Provide the [x, y] coordinate of the cell's center where the given text is located.  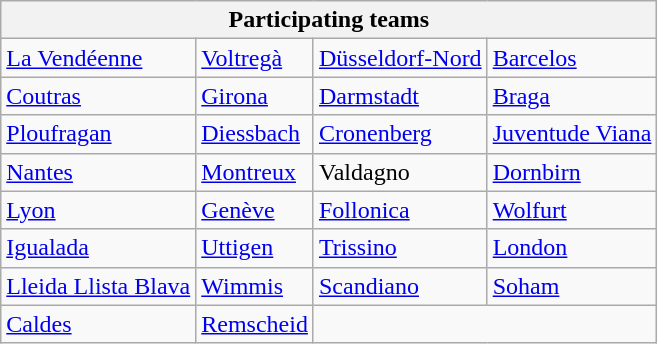
Igualada [98, 248]
Valdagno [400, 172]
Trissino [400, 248]
Uttigen [255, 248]
Remscheid [255, 324]
Montreux [255, 172]
Genève [255, 210]
La Vendéenne [98, 58]
Düsseldorf-Nord [400, 58]
Ploufragan [98, 134]
Cronenberg [400, 134]
Voltregà [255, 58]
Soham [572, 286]
Caldes [98, 324]
Scandiano [400, 286]
Lleida Llista Blava [98, 286]
Wimmis [255, 286]
Coutras [98, 96]
Dornbirn [572, 172]
Follonica [400, 210]
Nantes [98, 172]
Braga [572, 96]
Participating teams [329, 20]
Barcelos [572, 58]
Diessbach [255, 134]
Girona [255, 96]
Wolfurt [572, 210]
Lyon [98, 210]
London [572, 248]
Darmstadt [400, 96]
Juventude Viana [572, 134]
